Provide the (x, y) coordinate of the cell's center where the given text is located.  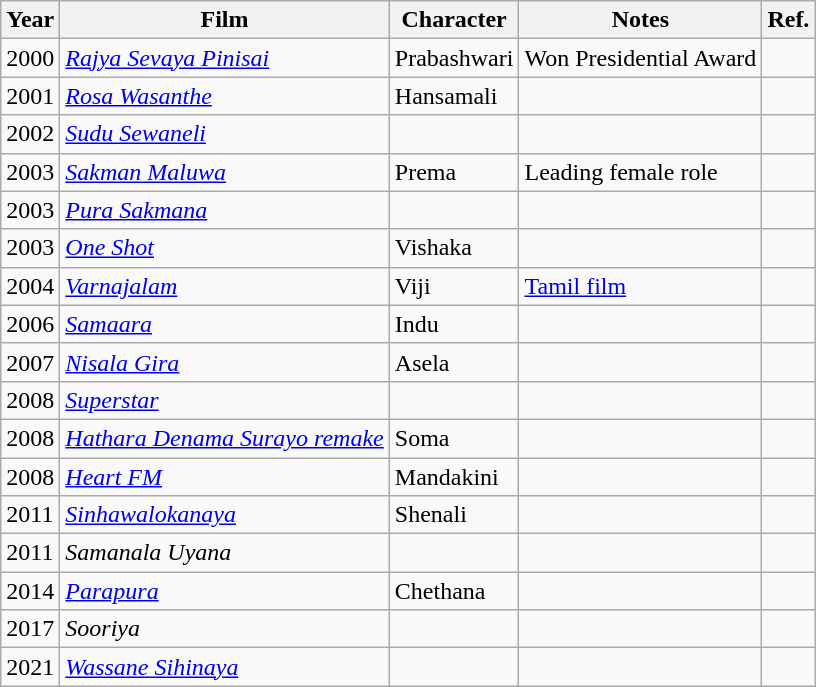
Parapura (224, 591)
Shenali (454, 515)
Won Presidential Award (640, 58)
One Shot (224, 248)
Sudu Sewaneli (224, 134)
Notes (640, 20)
Hansamali (454, 96)
Tamil film (640, 286)
Nisala Gira (224, 362)
Prabashwari (454, 58)
Indu (454, 324)
Character (454, 20)
Pura Sakmana (224, 210)
Film (224, 20)
2006 (30, 324)
Sinhawalokanaya (224, 515)
2002 (30, 134)
2017 (30, 629)
2001 (30, 96)
Mandakini (454, 477)
Rajya Sevaya Pinisai (224, 58)
Viji (454, 286)
Samanala Uyana (224, 553)
Asela (454, 362)
Sooriya (224, 629)
Ref. (788, 20)
Superstar (224, 400)
Hathara Denama Surayo remake (224, 438)
Chethana (454, 591)
Samaara (224, 324)
2007 (30, 362)
Prema (454, 172)
Vishaka (454, 248)
Sakman Maluwa (224, 172)
Soma (454, 438)
Varnajalam (224, 286)
Rosa Wasanthe (224, 96)
Heart FM (224, 477)
2000 (30, 58)
Leading female role (640, 172)
2004 (30, 286)
2021 (30, 667)
2014 (30, 591)
Year (30, 20)
Wassane Sihinaya (224, 667)
